Capture the cell that displays the provided text and extract its (x, y) central coordinate. 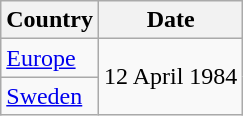
Date (170, 20)
12 April 1984 (170, 77)
Sweden (50, 96)
Europe (50, 58)
Country (50, 20)
